For the text-containing cell, return its midpoint in [X, Y] coordinate format. 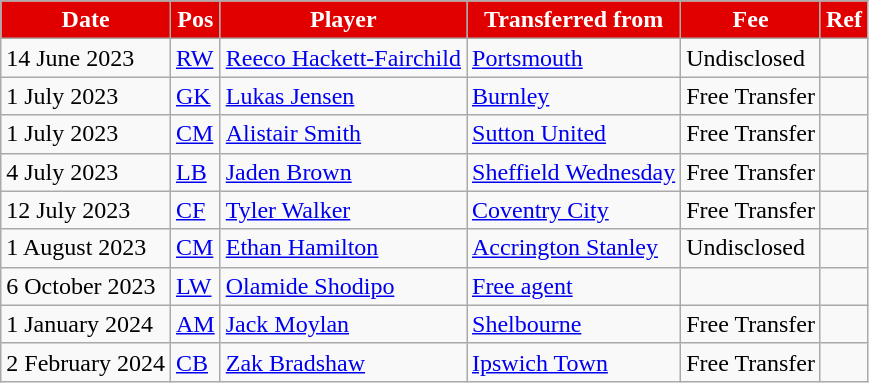
Fee [751, 20]
Sheffield Wednesday [573, 172]
Shelbourne [573, 324]
Transferred from [573, 20]
CB [195, 362]
Coventry City [573, 210]
Lukas Jensen [343, 96]
GK [195, 96]
Ref [844, 20]
Ethan Hamilton [343, 248]
Pos [195, 20]
12 July 2023 [86, 210]
Ipswich Town [573, 362]
Tyler Walker [343, 210]
Player [343, 20]
Reeco Hackett-Fairchild [343, 58]
Free agent [573, 286]
LB [195, 172]
14 June 2023 [86, 58]
Olamide Shodipo [343, 286]
Alistair Smith [343, 134]
1 August 2023 [86, 248]
6 October 2023 [86, 286]
Jack Moylan [343, 324]
Sutton United [573, 134]
Burnley [573, 96]
2 February 2024 [86, 362]
AM [195, 324]
Accrington Stanley [573, 248]
RW [195, 58]
LW [195, 286]
Portsmouth [573, 58]
Date [86, 20]
CF [195, 210]
4 July 2023 [86, 172]
Zak Bradshaw [343, 362]
Jaden Brown [343, 172]
1 January 2024 [86, 324]
